Identify which cell holds the provided text, then report its [X, Y] central coordinate. 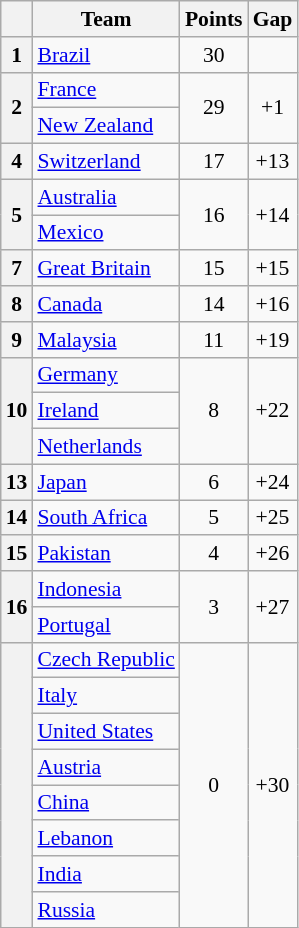
Australia [106, 197]
1 [17, 55]
Pakistan [106, 554]
30 [214, 55]
10 [17, 410]
Indonesia [106, 589]
3 [214, 606]
+30 [273, 784]
Mexico [106, 233]
Brazil [106, 55]
Czech Republic [106, 660]
Gap [273, 19]
11 [214, 340]
Points [214, 19]
Malaysia [106, 340]
+19 [273, 340]
Germany [106, 375]
+24 [273, 482]
New Zealand [106, 126]
Netherlands [106, 447]
Team [106, 19]
9 [17, 340]
+25 [273, 518]
+27 [273, 606]
China [106, 803]
Japan [106, 482]
17 [214, 162]
South Africa [106, 518]
13 [17, 482]
Ireland [106, 411]
France [106, 90]
+15 [273, 269]
7 [17, 269]
6 [214, 482]
Switzerland [106, 162]
Lebanon [106, 839]
Russia [106, 910]
0 [214, 784]
+22 [273, 410]
Canada [106, 304]
+1 [273, 108]
Italy [106, 696]
Great Britain [106, 269]
Portugal [106, 625]
2 [17, 108]
India [106, 874]
+26 [273, 554]
+14 [273, 214]
Austria [106, 767]
29 [214, 108]
United States [106, 732]
+16 [273, 304]
+13 [273, 162]
